For the text-containing cell, return its midpoint in [x, y] coordinate format. 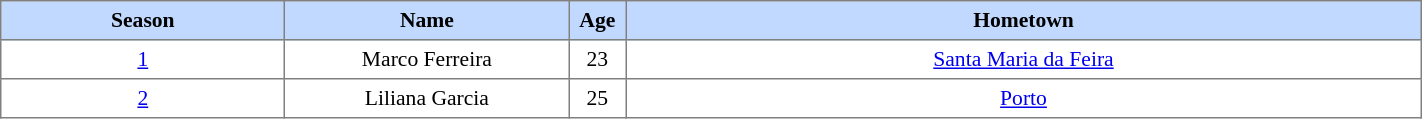
Marco Ferreira [427, 60]
1 [143, 60]
Liliana Garcia [427, 98]
Age [598, 20]
2 [143, 98]
Santa Maria da Feira [1024, 60]
Season [143, 20]
25 [598, 98]
Hometown [1024, 20]
Name [427, 20]
23 [598, 60]
Porto [1024, 98]
